Identify which cell holds the provided text, then report its (x, y) central coordinate. 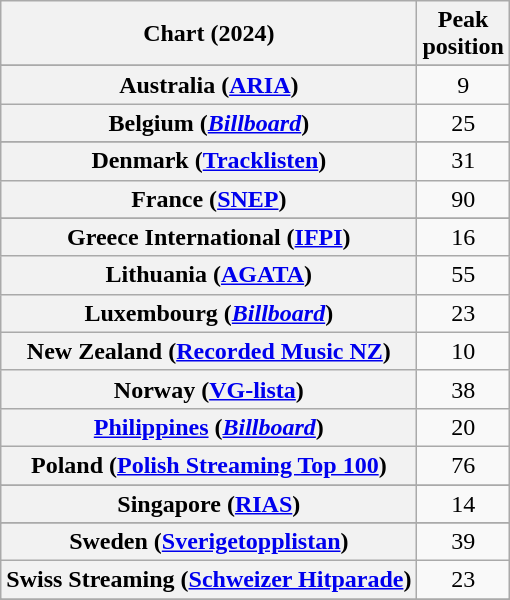
Lithuania (AGATA) (209, 275)
Norway (VG-lista) (209, 389)
25 (463, 123)
Sweden (Sverigetopplistan) (209, 542)
76 (463, 465)
38 (463, 389)
55 (463, 275)
31 (463, 161)
Chart (2024) (209, 34)
Greece International (IFPI) (209, 237)
39 (463, 542)
Poland (Polish Streaming Top 100) (209, 465)
Australia (ARIA) (209, 85)
Singapore (RIAS) (209, 503)
16 (463, 237)
France (SNEP) (209, 199)
Denmark (Tracklisten) (209, 161)
Swiss Streaming (Schweizer Hitparade) (209, 580)
Belgium (Billboard) (209, 123)
10 (463, 351)
Peakposition (463, 34)
14 (463, 503)
90 (463, 199)
Luxembourg (Billboard) (209, 313)
Philippines (Billboard) (209, 427)
20 (463, 427)
New Zealand (Recorded Music NZ) (209, 351)
9 (463, 85)
